Locate the cell with the specified text and output its [x, y] center coordinate. 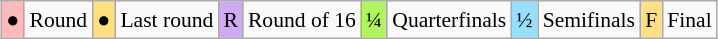
R [230, 20]
F [651, 20]
Round of 16 [302, 20]
¼ [374, 20]
Semifinals [589, 20]
½ [524, 20]
Quarterfinals [449, 20]
Last round [166, 20]
Round [58, 20]
Final [690, 20]
